From the cell containing the given text, extract its center point as (X, Y) coordinate. 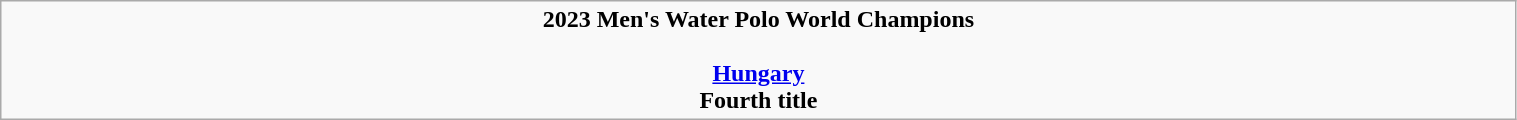
2023 Men's Water Polo World ChampionsHungaryFourth title (758, 60)
